Return the (X, Y) coordinate for the center point of the cell that contains the specified text.  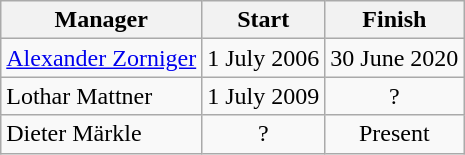
Start (264, 20)
Manager (102, 20)
1 July 2006 (264, 58)
Dieter Märkle (102, 134)
Present (394, 134)
Finish (394, 20)
Alexander Zorniger (102, 58)
30 June 2020 (394, 58)
1 July 2009 (264, 96)
Lothar Mattner (102, 96)
